From the cell containing the given text, extract its center point as (X, Y) coordinate. 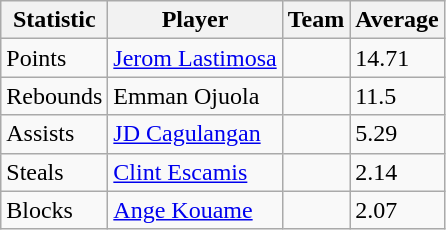
Assists (54, 134)
Points (54, 58)
Blocks (54, 210)
Steals (54, 172)
Clint Escamis (195, 172)
Statistic (54, 20)
Player (195, 20)
14.71 (398, 58)
Average (398, 20)
Emman Ojuola (195, 96)
JD Cagulangan (195, 134)
Ange Kouame (195, 210)
Rebounds (54, 96)
Team (316, 20)
2.07 (398, 210)
Jerom Lastimosa (195, 58)
2.14 (398, 172)
5.29 (398, 134)
11.5 (398, 96)
